Determine the (x, y) coordinate at the center of the cell enclosing the given text.  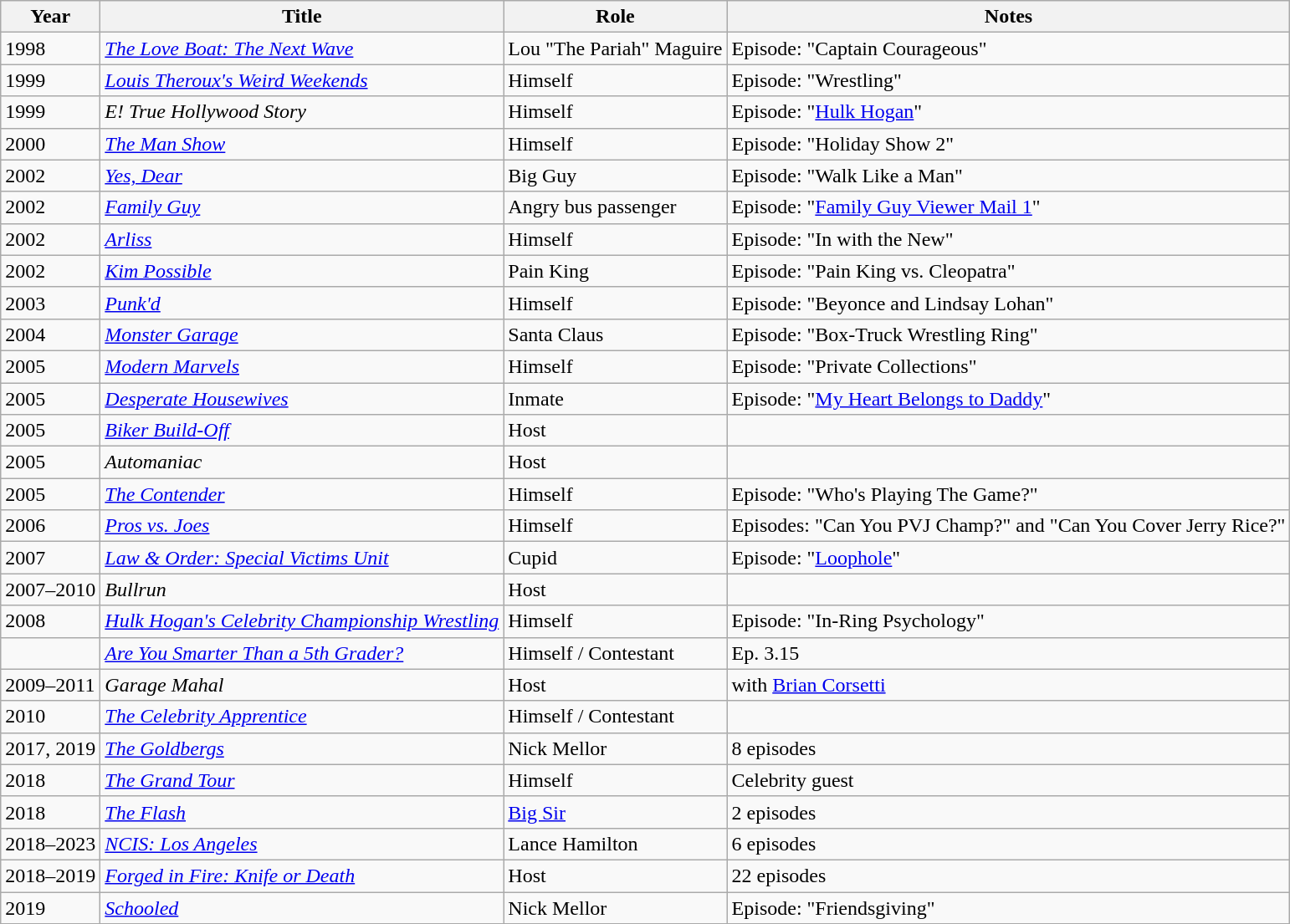
Episode: "Pain King vs. Cleopatra" (1009, 271)
Cupid (616, 558)
Louis Theroux's Weird Weekends (302, 80)
Yes, Dear (302, 176)
Episode: "Friendsgiving" (1009, 907)
Law & Order: Special Victims Unit (302, 558)
Automaniac (302, 462)
Family Guy (302, 207)
Lou "The Pariah" Maguire (616, 48)
2018–2019 (50, 876)
Episode: "In-Ring Psychology" (1009, 621)
2006 (50, 526)
Big Guy (616, 176)
Episode: "Who's Playing The Game?" (1009, 494)
The Man Show (302, 144)
Episode: "Beyonce and Lindsay Lohan" (1009, 303)
The Contender (302, 494)
Punk'd (302, 303)
2007–2010 (50, 590)
Modern Marvels (302, 366)
Pain King (616, 271)
The Celebrity Apprentice (302, 717)
Role (616, 17)
Angry bus passenger (616, 207)
Episode: "My Heart Belongs to Daddy" (1009, 399)
1998 (50, 48)
2009–2011 (50, 685)
Episode: "Walk Like a Man" (1009, 176)
NCIS: Los Angeles (302, 844)
Santa Claus (616, 334)
2000 (50, 144)
Bullrun (302, 590)
Episode: "Captain Courageous" (1009, 48)
Schooled (302, 907)
Pros vs. Joes (302, 526)
Episodes: "Can You PVJ Champ?" and "Can You Cover Jerry Rice?" (1009, 526)
Episode: "Hulk Hogan" (1009, 112)
Episode: "Wrestling" (1009, 80)
Episode: "Loophole" (1009, 558)
The Love Boat: The Next Wave (302, 48)
2004 (50, 334)
2 episodes (1009, 812)
The Goldbergs (302, 748)
Ep. 3.15 (1009, 653)
The Grand Tour (302, 780)
Big Sir (616, 812)
2008 (50, 621)
Forged in Fire: Knife or Death (302, 876)
2003 (50, 303)
with Brian Corsetti (1009, 685)
Hulk Hogan's Celebrity Championship Wrestling (302, 621)
Notes (1009, 17)
Episode: "Family Guy Viewer Mail 1" (1009, 207)
2018–2023 (50, 844)
Biker Build-Off (302, 431)
Kim Possible (302, 271)
22 episodes (1009, 876)
E! True Hollywood Story (302, 112)
Year (50, 17)
Episode: "Box-Truck Wrestling Ring" (1009, 334)
8 episodes (1009, 748)
2007 (50, 558)
Garage Mahal (302, 685)
Episode: "Holiday Show 2" (1009, 144)
Title (302, 17)
Are You Smarter Than a 5th Grader? (302, 653)
Celebrity guest (1009, 780)
6 episodes (1009, 844)
2010 (50, 717)
Episode: "In with the New" (1009, 239)
Inmate (616, 399)
2019 (50, 907)
The Flash (302, 812)
Desperate Housewives (302, 399)
Monster Garage (302, 334)
2017, 2019 (50, 748)
Arliss (302, 239)
Episode: "Private Collections" (1009, 366)
Lance Hamilton (616, 844)
